Pinpoint the cell where the given text exists, returning its (x, y) midpoint coordinate. 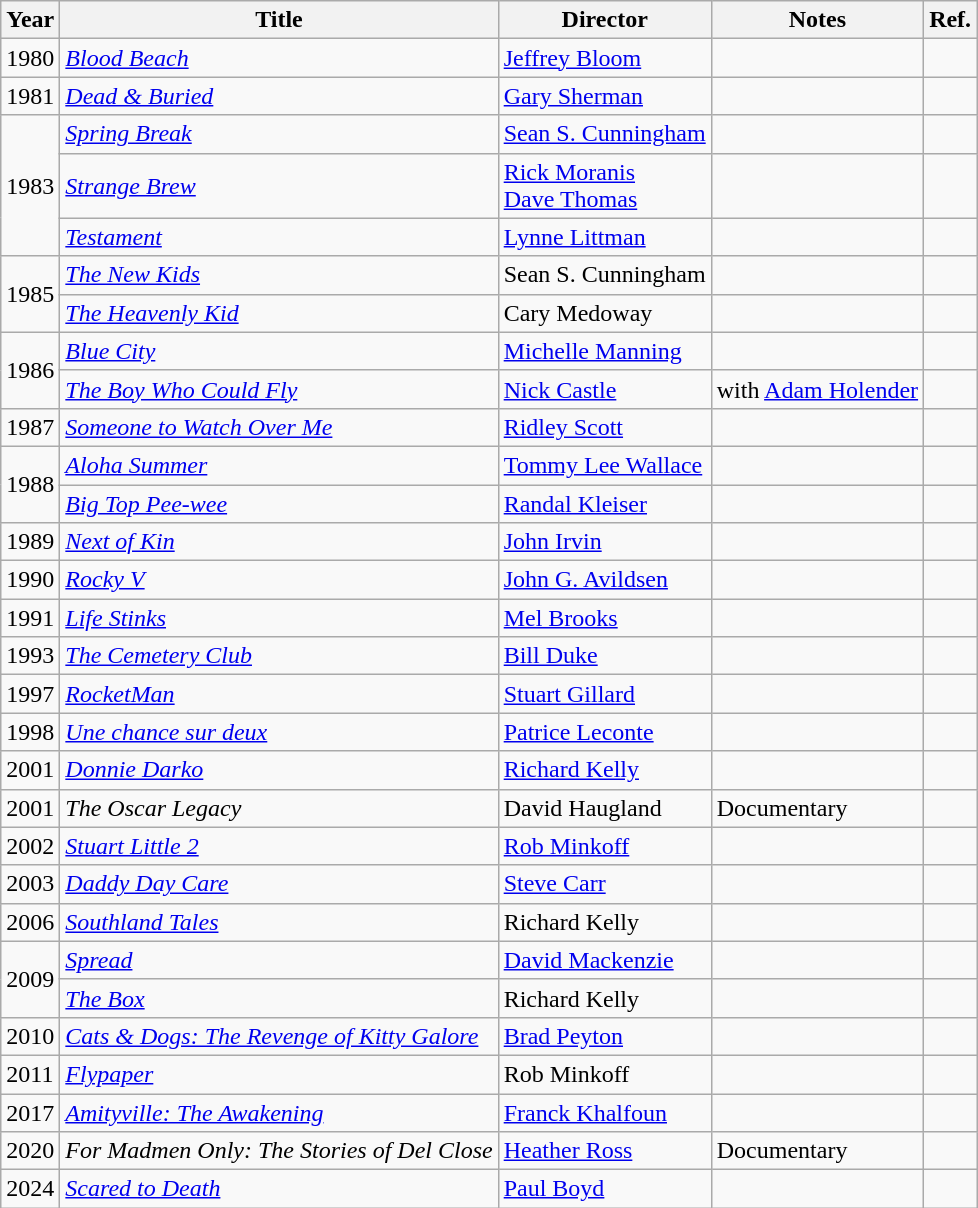
Ridley Scott (604, 427)
1991 (30, 618)
1988 (30, 484)
The Cemetery Club (279, 656)
Lynne Littman (604, 237)
1993 (30, 656)
Michelle Manning (604, 351)
1983 (30, 186)
1985 (30, 294)
David Haugland (604, 808)
Patrice Leconte (604, 732)
2003 (30, 884)
Une chance sur deux (279, 732)
RocketMan (279, 694)
2020 (30, 1151)
Heather Ross (604, 1151)
1997 (30, 694)
Mel Brooks (604, 618)
1981 (30, 96)
Flypaper (279, 1074)
2009 (30, 979)
Amityville: The Awakening (279, 1113)
Spread (279, 960)
Life Stinks (279, 618)
Year (30, 20)
The Boy Who Could Fly (279, 389)
The Oscar Legacy (279, 808)
Title (279, 20)
2011 (30, 1074)
Ref. (950, 20)
2010 (30, 1036)
David Mackenzie (604, 960)
Nick Castle (604, 389)
Testament (279, 237)
1987 (30, 427)
Gary Sherman (604, 96)
Dead & Buried (279, 96)
Cary Medoway (604, 313)
Big Top Pee-wee (279, 503)
For Madmen Only: The Stories of Del Close (279, 1151)
Steve Carr (604, 884)
Blue City (279, 351)
Cats & Dogs: The Revenge of Kitty Galore (279, 1036)
The New Kids (279, 275)
1980 (30, 58)
Rocky V (279, 580)
Spring Break (279, 134)
Paul Boyd (604, 1189)
Blood Beach (279, 58)
1998 (30, 732)
Bill Duke (604, 656)
with Adam Holender (817, 389)
Southland Tales (279, 922)
Stuart Little 2 (279, 846)
Daddy Day Care (279, 884)
The Box (279, 998)
Director (604, 20)
2017 (30, 1113)
Jeffrey Bloom (604, 58)
Strange Brew (279, 186)
John Irvin (604, 542)
Brad Peyton (604, 1036)
Donnie Darko (279, 770)
Tommy Lee Wallace (604, 465)
Rick MoranisDave Thomas (604, 186)
Someone to Watch Over Me (279, 427)
Randal Kleiser (604, 503)
John G. Avildsen (604, 580)
1989 (30, 542)
Notes (817, 20)
Next of Kin (279, 542)
The Heavenly Kid (279, 313)
Scared to Death (279, 1189)
Stuart Gillard (604, 694)
2006 (30, 922)
Aloha Summer (279, 465)
Franck Khalfoun (604, 1113)
2024 (30, 1189)
1990 (30, 580)
1986 (30, 370)
2002 (30, 846)
